Identify which cell holds the provided text, then report its [X, Y] central coordinate. 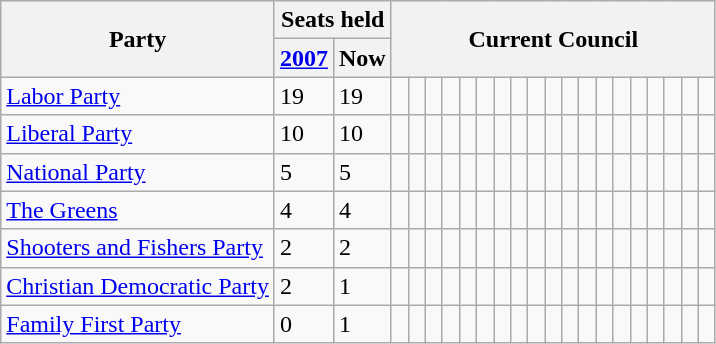
Labor Party [138, 96]
The Greens [138, 210]
Shooters and Fishers Party [138, 248]
Liberal Party [138, 134]
Family First Party [138, 324]
Christian Democratic Party [138, 286]
Seats held [332, 20]
Party [138, 39]
2007 [304, 58]
Now [362, 58]
National Party [138, 172]
Current Council [553, 39]
0 [304, 324]
